Pinpoint the cell where the given text exists, returning its (x, y) midpoint coordinate. 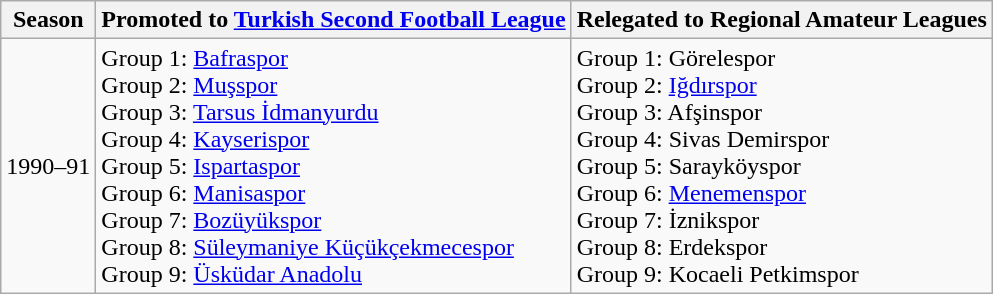
Promoted to Turkish Second Football League (334, 20)
Relegated to Regional Amateur Leagues (782, 20)
Season (48, 20)
1990–91 (48, 166)
